Scan for the cell matching the given text and deliver its (x, y) coordinate at center. 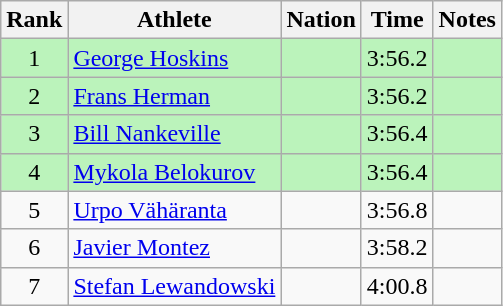
Bill Nankeville (174, 134)
Javier Montez (174, 248)
George Hoskins (174, 58)
Stefan Lewandowski (174, 286)
4:00.8 (397, 286)
Notes (467, 20)
6 (34, 248)
Rank (34, 20)
Time (397, 20)
3:56.8 (397, 210)
Mykola Belokurov (174, 172)
3:58.2 (397, 248)
Frans Herman (174, 96)
1 (34, 58)
Nation (321, 20)
7 (34, 286)
2 (34, 96)
3 (34, 134)
4 (34, 172)
Urpo Vähäranta (174, 210)
5 (34, 210)
Athlete (174, 20)
